Detect which cell encompasses the target text, then output its (x, y) center coordinate. 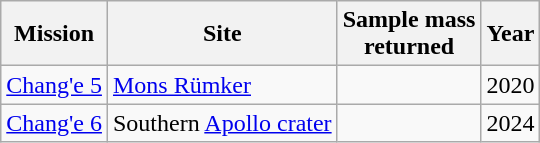
Southern Apollo crater (222, 123)
2024 (510, 123)
2020 (510, 85)
Chang'e 5 (54, 85)
Chang'e 6 (54, 123)
Sample massreturned (409, 34)
Year (510, 34)
Mission (54, 34)
Site (222, 34)
Mons Rümker (222, 85)
